Capture the cell that displays the provided text and extract its [X, Y] central coordinate. 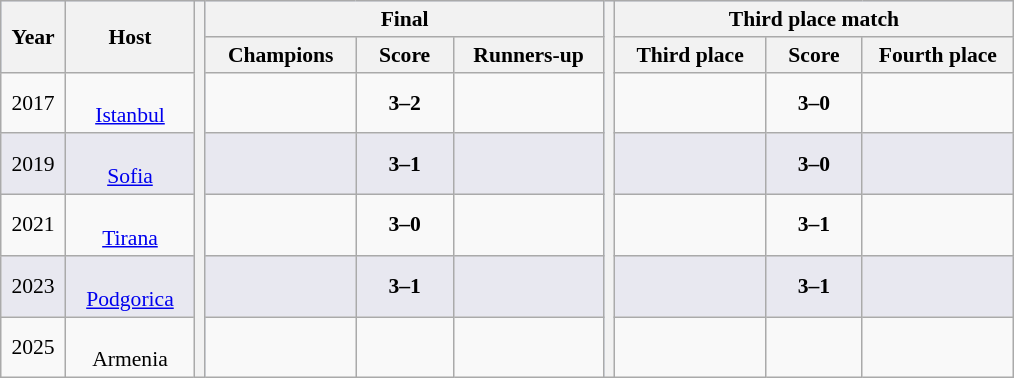
Podgorica [130, 286]
2019 [34, 164]
Sofia [130, 164]
Year [34, 36]
Third place [690, 55]
Host [130, 36]
2017 [34, 102]
Fourth place [938, 55]
Runners-up [528, 55]
2023 [34, 286]
Armenia [130, 348]
2021 [34, 226]
2025 [34, 348]
Istanbul [130, 102]
Champions [280, 55]
3–2 [404, 102]
Final [404, 19]
Tirana [130, 226]
Third place match [814, 19]
